Extract the [X, Y] coordinate from the center of the cell holding the provided text.  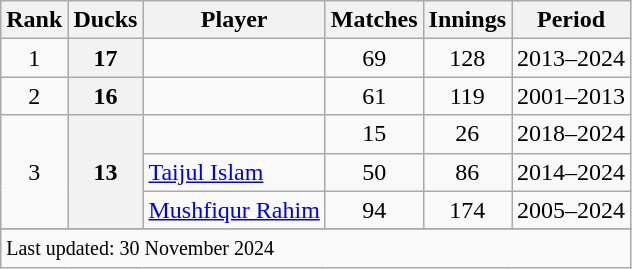
Period [572, 20]
Taijul Islam [234, 172]
Matches [374, 20]
3 [34, 172]
128 [467, 58]
Last updated: 30 November 2024 [316, 248]
2005–2024 [572, 210]
2014–2024 [572, 172]
1 [34, 58]
2013–2024 [572, 58]
Innings [467, 20]
15 [374, 134]
174 [467, 210]
86 [467, 172]
50 [374, 172]
2018–2024 [572, 134]
Player [234, 20]
17 [106, 58]
2 [34, 96]
Rank [34, 20]
16 [106, 96]
13 [106, 172]
Ducks [106, 20]
26 [467, 134]
Mushfiqur Rahim [234, 210]
61 [374, 96]
119 [467, 96]
2001–2013 [572, 96]
69 [374, 58]
94 [374, 210]
